Detect which cell encompasses the target text, then output its [x, y] center coordinate. 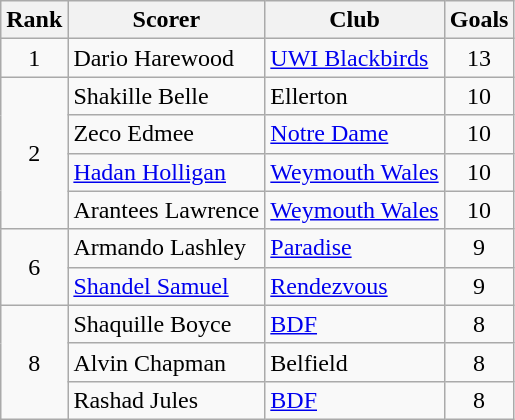
2 [34, 153]
6 [34, 267]
Belfield [354, 362]
Goals [479, 20]
Rendezvous [354, 286]
Armando Lashley [166, 248]
Hadan Holligan [166, 172]
Paradise [354, 248]
Scorer [166, 20]
Club [354, 20]
Notre Dame [354, 134]
Rank [34, 20]
Alvin Chapman [166, 362]
13 [479, 58]
Shaquille Boyce [166, 324]
Rashad Jules [166, 400]
Ellerton [354, 96]
Dario Harewood [166, 58]
Arantees Lawrence [166, 210]
Shakille Belle [166, 96]
Zeco Edmee [166, 134]
UWI Blackbirds [354, 58]
Shandel Samuel [166, 286]
1 [34, 58]
